Capture the cell that displays the provided text and extract its (x, y) central coordinate. 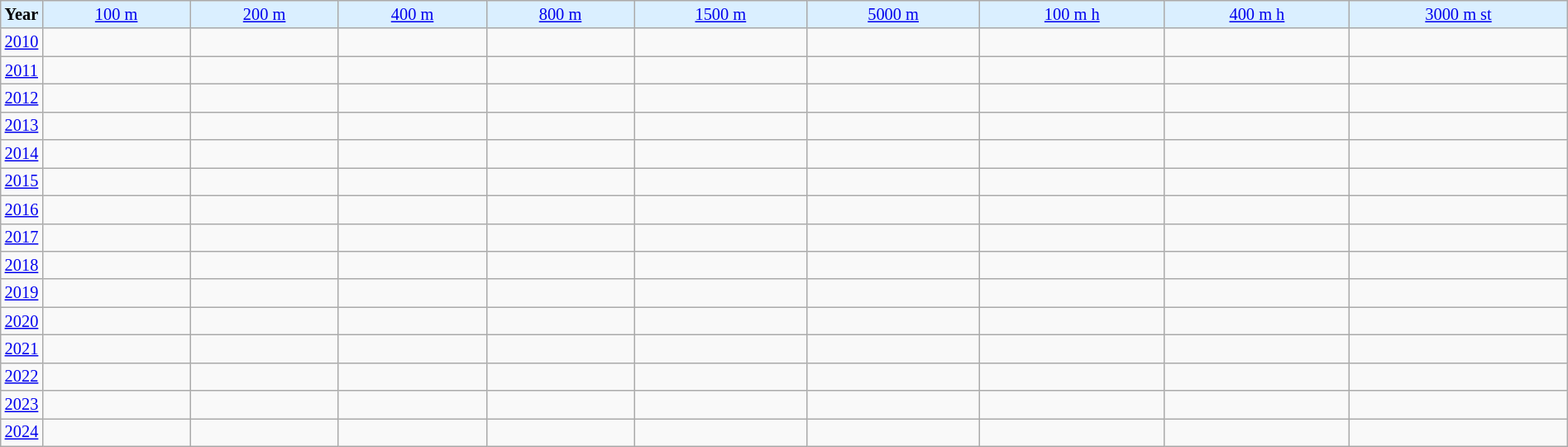
2020 (22, 321)
5000 m (893, 14)
800 m (561, 14)
2014 (22, 154)
2024 (22, 432)
3000 m st (1459, 14)
2011 (22, 70)
1500 m (721, 14)
400 m h (1257, 14)
2015 (22, 181)
200 m (265, 14)
100 m (116, 14)
2023 (22, 405)
2012 (22, 98)
2022 (22, 377)
100 m h (1072, 14)
2018 (22, 265)
2010 (22, 42)
2016 (22, 209)
2021 (22, 348)
400 m (412, 14)
2019 (22, 293)
2017 (22, 238)
Year (22, 14)
2013 (22, 126)
